Return the (x, y) coordinate for the center point of the cell that contains the specified text.  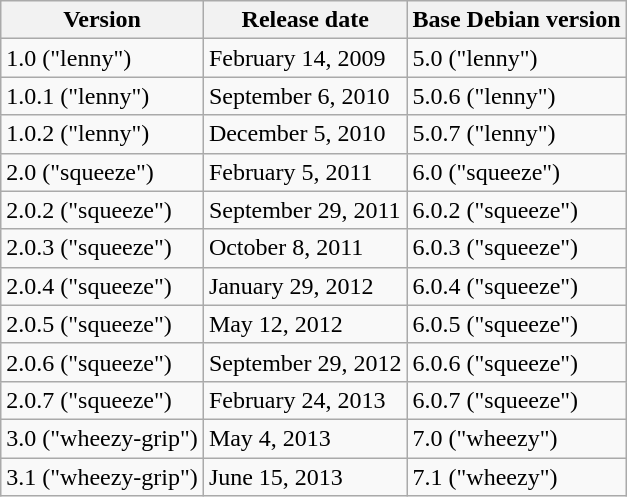
6.0.2 ("squeeze") (516, 210)
6.0.3 ("squeeze") (516, 248)
Release date (305, 20)
September 6, 2010 (305, 96)
1.0 ("lenny") (102, 58)
May 12, 2012 (305, 324)
7.1 ("wheezy") (516, 477)
May 4, 2013 (305, 438)
September 29, 2011 (305, 210)
June 15, 2013 (305, 477)
January 29, 2012 (305, 286)
5.0.7 ("lenny") (516, 134)
2.0.6 ("squeeze") (102, 362)
6.0.4 ("squeeze") (516, 286)
5.0.6 ("lenny") (516, 96)
September 29, 2012 (305, 362)
2.0 ("squeeze") (102, 172)
6.0.5 ("squeeze") (516, 324)
1.0.1 ("lenny") (102, 96)
6.0 ("squeeze") (516, 172)
February 5, 2011 (305, 172)
7.0 ("wheezy") (516, 438)
2.0.5 ("squeeze") (102, 324)
3.0 ("wheezy-grip") (102, 438)
2.0.2 ("squeeze") (102, 210)
2.0.3 ("squeeze") (102, 248)
Base Debian version (516, 20)
2.0.4 ("squeeze") (102, 286)
December 5, 2010 (305, 134)
February 24, 2013 (305, 400)
October 8, 2011 (305, 248)
5.0 ("lenny") (516, 58)
Version (102, 20)
6.0.7 ("squeeze") (516, 400)
1.0.2 ("lenny") (102, 134)
6.0.6 ("squeeze") (516, 362)
2.0.7 ("squeeze") (102, 400)
February 14, 2009 (305, 58)
3.1 ("wheezy-grip") (102, 477)
